Scan for the cell matching the given text and deliver its [x, y] coordinate at center. 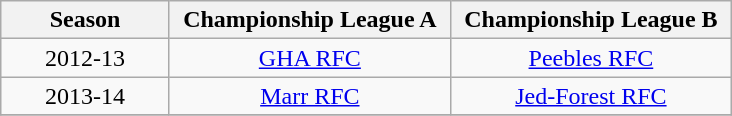
Peebles RFC [590, 58]
2012-13 [86, 58]
GHA RFC [310, 58]
Marr RFC [310, 96]
Season [86, 20]
Championship League B [590, 20]
Championship League A [310, 20]
2013-14 [86, 96]
Jed-Forest RFC [590, 96]
